Find where the given text appears and provide that cell's center as [X, Y] coordinate. 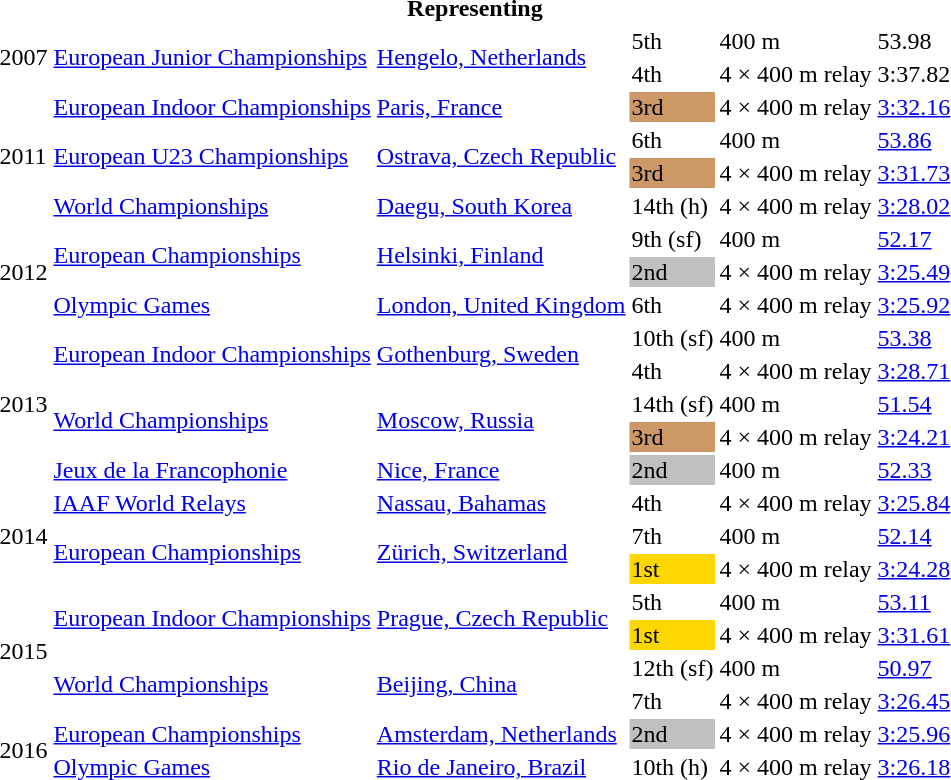
14th (h) [672, 206]
Nice, France [501, 470]
Beijing, China [501, 684]
Hengelo, Netherlands [501, 58]
Olympic Games [212, 305]
Nassau, Bahamas [501, 503]
Ostrava, Czech Republic [501, 156]
Gothenburg, Sweden [501, 354]
Daegu, South Korea [501, 206]
Prague, Czech Republic [501, 618]
IAAF World Relays [212, 503]
Paris, France [501, 107]
Zürich, Switzerland [501, 552]
Helsinki, Finland [501, 256]
London, United Kingdom [501, 305]
Jeux de la Francophonie [212, 470]
Moscow, Russia [501, 420]
10th (sf) [672, 338]
12th (sf) [672, 668]
European Junior Championships [212, 58]
14th (sf) [672, 404]
Amsterdam, Netherlands [501, 734]
European U23 Championships [212, 156]
9th (sf) [672, 239]
